Provide the [x, y] coordinate of the cell's center where the given text is located.  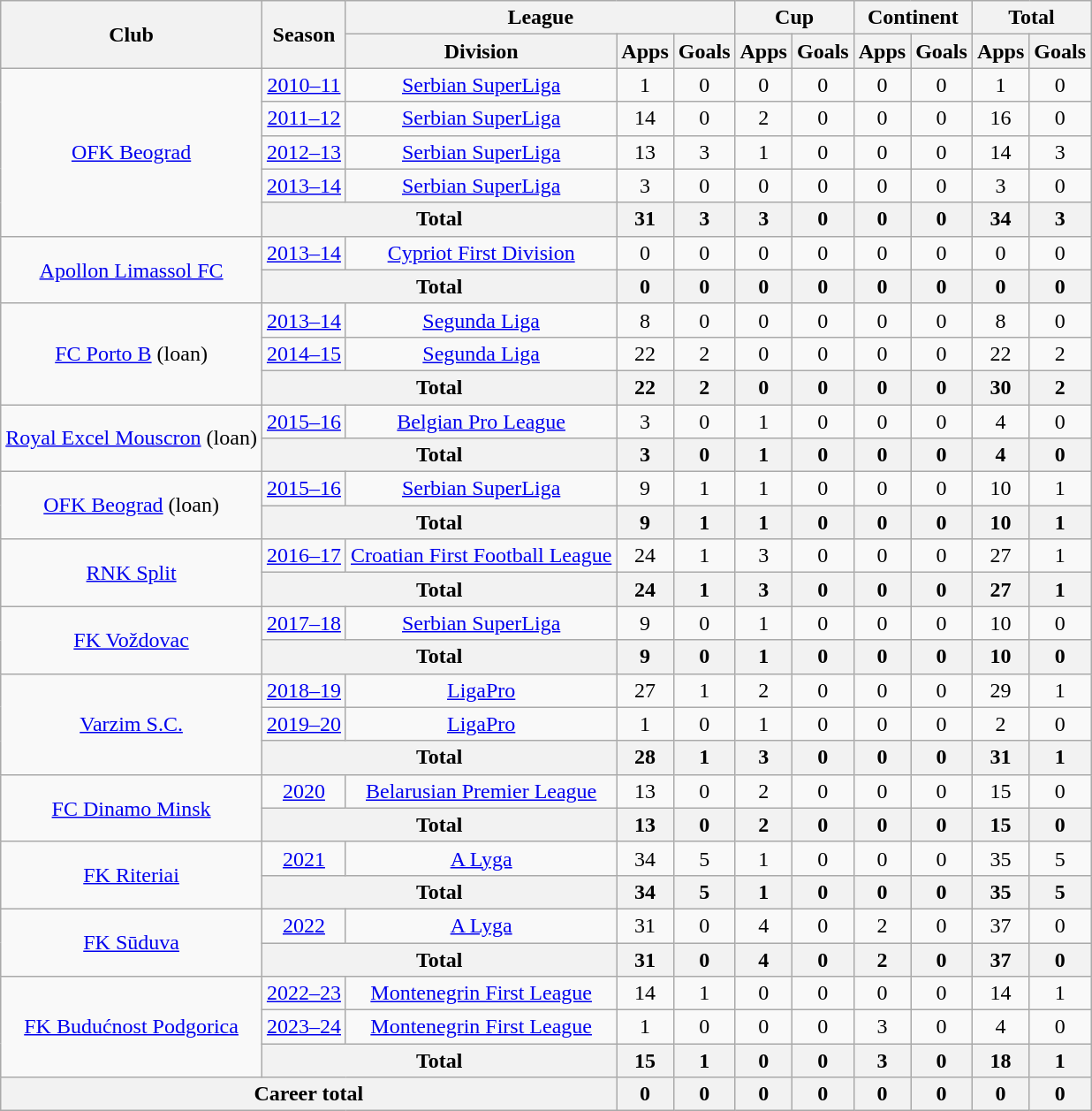
2010–11 [304, 85]
Belarusian Premier League [481, 791]
Varzim S.C. [132, 724]
League [541, 18]
Career total [309, 1094]
2016–17 [304, 556]
2012–13 [304, 152]
FK Voždovac [132, 640]
2022–23 [304, 993]
Royal Excel Mouscron (loan) [132, 438]
OFK Beograd (loan) [132, 506]
FK Budućnost Podgorica [132, 1027]
Apollon Limassol FC [132, 270]
29 [1000, 690]
16 [1000, 118]
2018–19 [304, 690]
Belgian Pro League [481, 422]
Season [304, 34]
2021 [304, 858]
FK Riteriai [132, 875]
RNK Split [132, 573]
Club [132, 34]
FC Porto B (loan) [132, 354]
28 [645, 757]
Cypriot First Division [481, 253]
2011–12 [304, 118]
2020 [304, 791]
Cup [794, 18]
FC Dinamo Minsk [132, 808]
2017–18 [304, 623]
2023–24 [304, 1027]
18 [1000, 1061]
2022 [304, 925]
Croatian First Football League [481, 556]
Division [481, 51]
2014–15 [304, 354]
30 [1000, 387]
Continent [913, 18]
OFK Beograd [132, 152]
2019–20 [304, 724]
FK Sūduva [132, 942]
